Determine the [X, Y] coordinate at the center of the cell enclosing the given text.  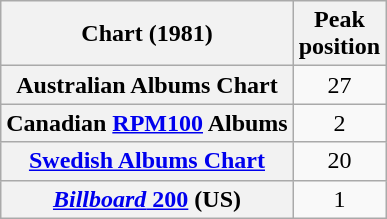
Billboard 200 (US) [147, 199]
1 [339, 199]
20 [339, 161]
Australian Albums Chart [147, 85]
Canadian RPM100 Albums [147, 123]
Chart (1981) [147, 34]
2 [339, 123]
Swedish Albums Chart [147, 161]
27 [339, 85]
Peakposition [339, 34]
